Detect which cell encompasses the target text, then output its (x, y) center coordinate. 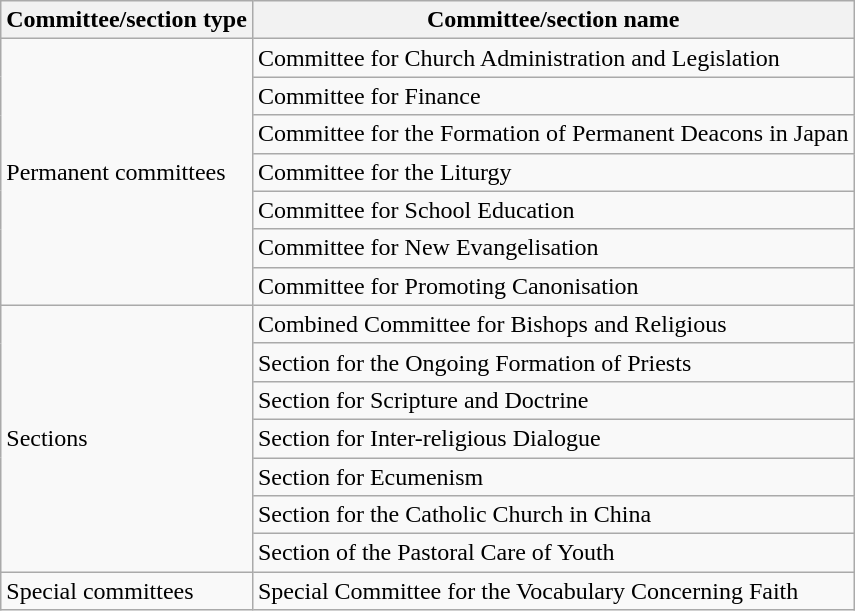
Committee for New Evangelisation (553, 248)
Section for the Catholic Church in China (553, 515)
Committee for Finance (553, 96)
Sections (127, 438)
Section for Ecumenism (553, 477)
Committee for the Formation of Permanent Deacons in Japan (553, 134)
Committee for Church Administration and Legislation (553, 58)
Special committees (127, 591)
Committee for Promoting Canonisation (553, 286)
Committee for the Liturgy (553, 172)
Committee/section type (127, 20)
Special Committee for the Vocabulary Concerning Faith (553, 591)
Combined Committee for Bishops and Religious (553, 324)
Section for Inter-religious Dialogue (553, 438)
Section for Scripture and Doctrine (553, 400)
Committee for School Education (553, 210)
Section for the Ongoing Formation of Priests (553, 362)
Permanent committees (127, 172)
Section of the Pastoral Care of Youth (553, 553)
Committee/section name (553, 20)
